Determine the [X, Y] coordinate at the center of the cell enclosing the given text.  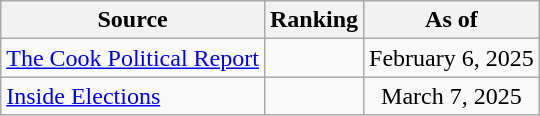
As of [452, 20]
Inside Elections [133, 96]
Ranking [314, 20]
March 7, 2025 [452, 96]
The Cook Political Report [133, 58]
Source [133, 20]
February 6, 2025 [452, 58]
